Output the [x, y] coordinate of the center of the cell containing the given text.  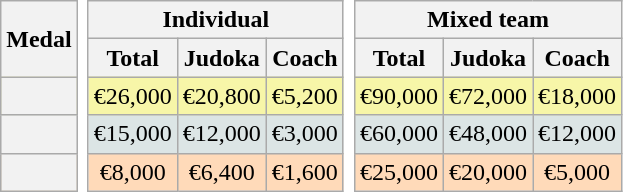
€72,000 [488, 96]
Mixed team [488, 20]
€26,000 [132, 96]
€20,000 [488, 172]
€60,000 [398, 134]
€5,000 [578, 172]
€8,000 [132, 172]
Medal [39, 39]
€20,800 [222, 96]
€90,000 [398, 96]
€3,000 [304, 134]
Individual [216, 20]
€48,000 [488, 134]
€1,600 [304, 172]
€25,000 [398, 172]
€5,200 [304, 96]
€18,000 [578, 96]
€6,400 [222, 172]
€15,000 [132, 134]
